Scan for the cell matching the given text and deliver its (x, y) coordinate at center. 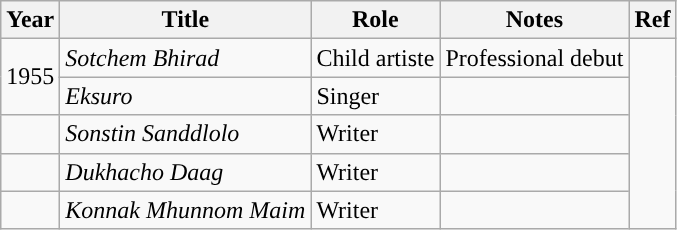
1955 (30, 77)
Konnak Mhunnom Maim (186, 210)
Eksuro (186, 96)
Dukhacho Daag (186, 172)
Title (186, 20)
Sonstin Sanddlolo (186, 134)
Role (376, 20)
Year (30, 20)
Singer (376, 96)
Professional debut (534, 58)
Notes (534, 20)
Ref (652, 20)
Child artiste (376, 58)
Sotchem Bhirad (186, 58)
